Pinpoint the cell where the given text exists, returning its [x, y] midpoint coordinate. 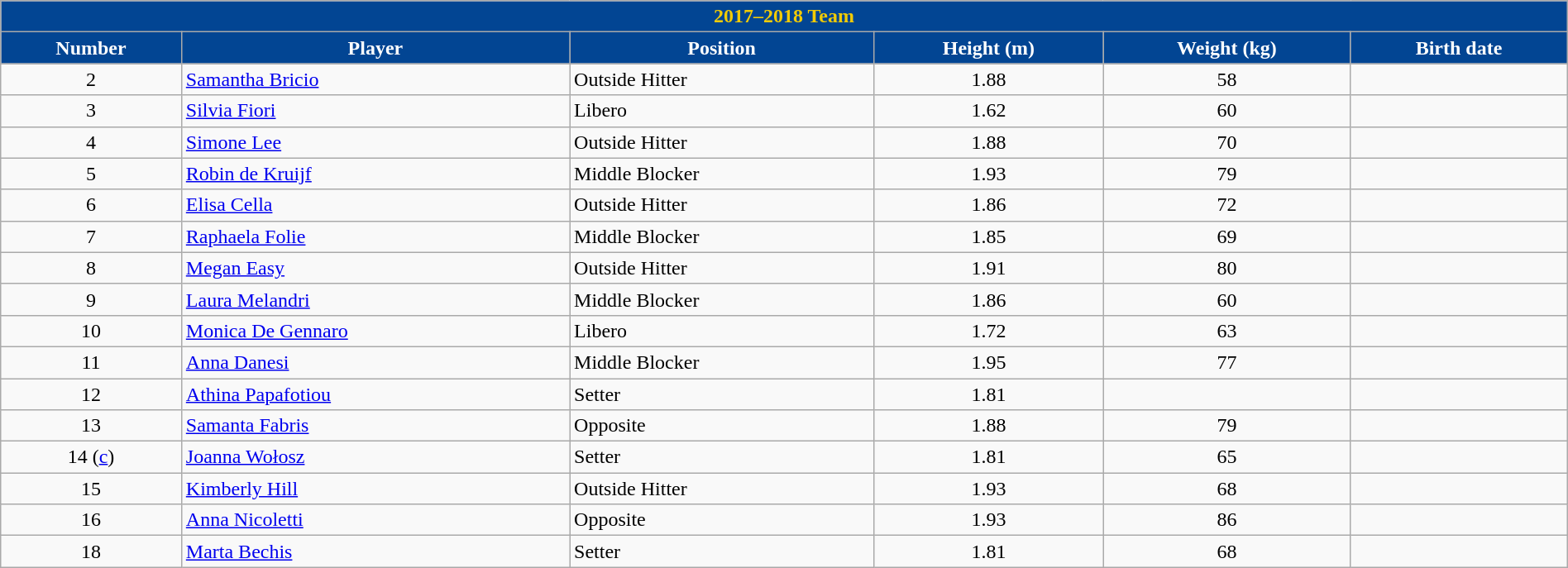
Athina Papafotiou [375, 394]
1.62 [989, 111]
72 [1227, 205]
77 [1227, 362]
9 [91, 299]
70 [1227, 142]
Robin de Kruijf [375, 174]
1.91 [989, 268]
1.72 [989, 331]
Height (m) [989, 48]
1.85 [989, 236]
Raphaela Folie [375, 236]
58 [1227, 79]
15 [91, 489]
14 (c) [91, 457]
Birth date [1459, 48]
Player [375, 48]
Samantha Bricio [375, 79]
Anna Nicoletti [375, 520]
12 [91, 394]
7 [91, 236]
2 [91, 79]
Monica De Gennaro [375, 331]
Samanta Fabris [375, 426]
69 [1227, 236]
11 [91, 362]
6 [91, 205]
5 [91, 174]
2017–2018 Team [784, 17]
Laura Melandri [375, 299]
Silvia Fiori [375, 111]
Number [91, 48]
10 [91, 331]
Weight (kg) [1227, 48]
80 [1227, 268]
16 [91, 520]
Simone Lee [375, 142]
Megan Easy [375, 268]
3 [91, 111]
8 [91, 268]
Kimberly Hill [375, 489]
86 [1227, 520]
1.95 [989, 362]
Position [722, 48]
13 [91, 426]
65 [1227, 457]
Marta Bechis [375, 551]
63 [1227, 331]
18 [91, 551]
4 [91, 142]
Anna Danesi [375, 362]
Joanna Wołosz [375, 457]
Elisa Cella [375, 205]
